Pinpoint the cell where the given text exists, returning its [X, Y] midpoint coordinate. 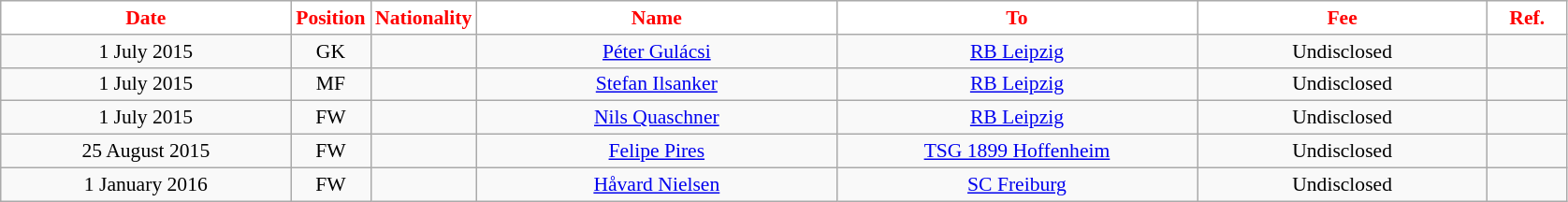
Date [146, 18]
Felipe Pires [657, 151]
Name [657, 18]
Fee [1343, 18]
Position [331, 18]
Håvard Nielsen [657, 184]
TSG 1899 Hoffenheim [1016, 151]
Stefan Ilsanker [657, 84]
GK [331, 51]
SC Freiburg [1016, 184]
1 January 2016 [146, 184]
To [1016, 18]
25 August 2015 [146, 151]
Péter Gulácsi [657, 51]
Ref. [1527, 18]
Nils Quaschner [657, 118]
Nationality [423, 18]
MF [331, 84]
